Determine the [X, Y] coordinate at the center of the cell enclosing the given text.  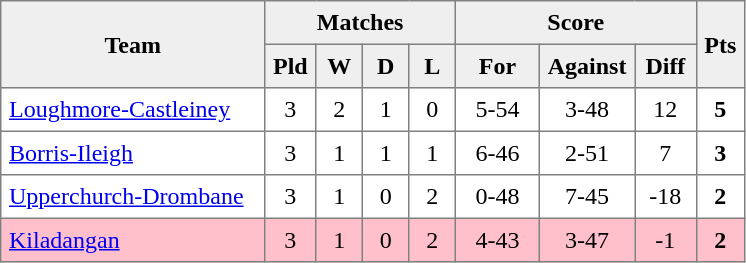
D [385, 66]
Loughmore-Castleiney [133, 110]
Pld [290, 66]
Matches [360, 23]
Pts [720, 44]
-18 [666, 197]
12 [666, 110]
Team [133, 44]
Kiladangan [133, 240]
Borris-Ileigh [133, 153]
Diff [666, 66]
L [432, 66]
3-48 [586, 110]
-1 [666, 240]
Against [586, 66]
W [339, 66]
Upperchurch-Drombane [133, 197]
5 [720, 110]
6-46 [497, 153]
5-54 [497, 110]
7 [666, 153]
7-45 [586, 197]
For [497, 66]
Score [576, 23]
0-48 [497, 197]
2-51 [586, 153]
4-43 [497, 240]
3-47 [586, 240]
